Find where the given text appears and provide that cell's center as [x, y] coordinate. 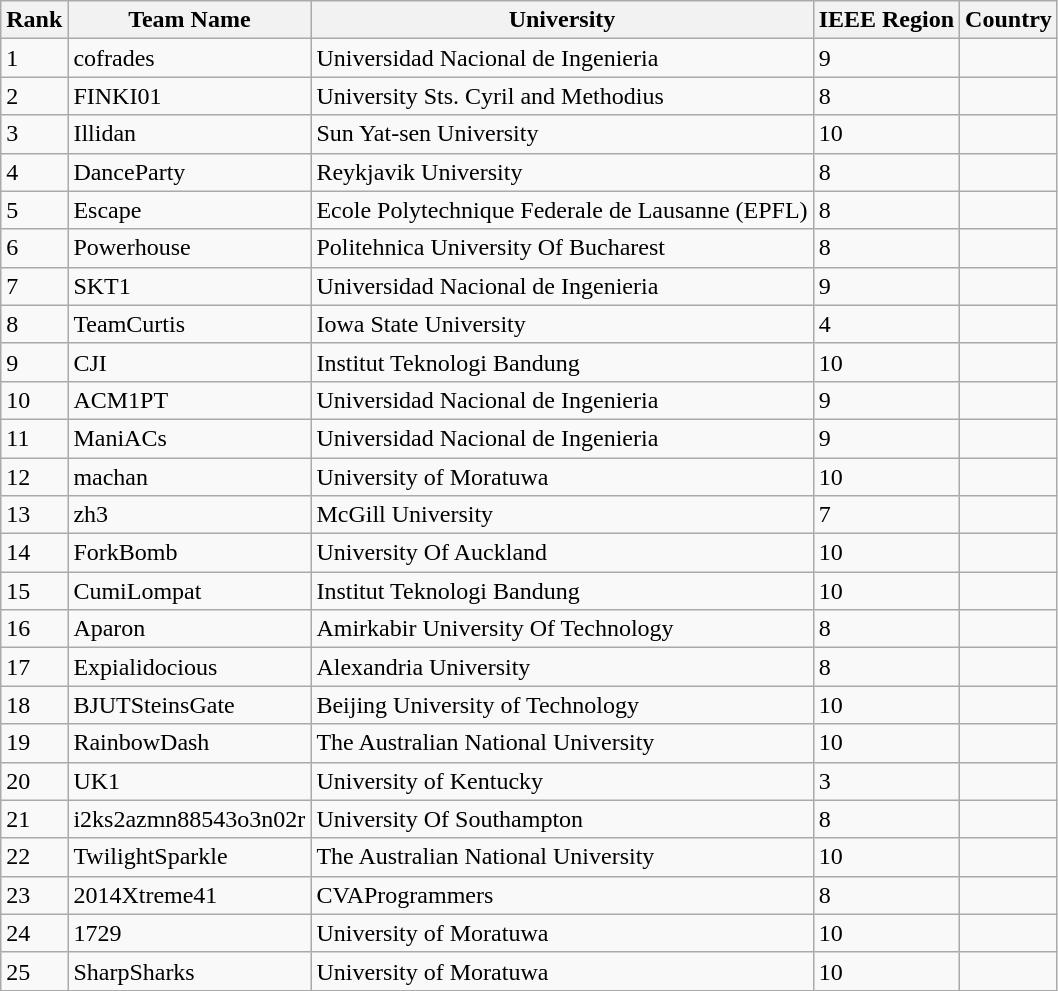
University Of Southampton [562, 819]
FINKI01 [190, 96]
SKT1 [190, 286]
17 [34, 667]
cofrades [190, 58]
University Of Auckland [562, 553]
1 [34, 58]
CumiLompat [190, 591]
12 [34, 477]
14 [34, 553]
University [562, 20]
11 [34, 438]
15 [34, 591]
Reykjavik University [562, 172]
2 [34, 96]
i2ks2azmn88543o3n02r [190, 819]
24 [34, 933]
16 [34, 629]
SharpSharks [190, 971]
Alexandria University [562, 667]
BJUTSteinsGate [190, 705]
6 [34, 248]
Expialidocious [190, 667]
22 [34, 857]
RainbowDash [190, 743]
ACM1PT [190, 400]
Escape [190, 210]
Aparon [190, 629]
ForkBomb [190, 553]
Amirkabir University Of Technology [562, 629]
IEEE Region [886, 20]
Beijing University of Technology [562, 705]
TwilightSparkle [190, 857]
Ecole Polytechnique Federale de Lausanne (EPFL) [562, 210]
Sun Yat-sen University [562, 134]
ManiACs [190, 438]
DanceParty [190, 172]
Illidan [190, 134]
Rank [34, 20]
5 [34, 210]
TeamCurtis [190, 324]
zh3 [190, 515]
CVAProgrammers [562, 895]
McGill University [562, 515]
1729 [190, 933]
2014Xtreme41 [190, 895]
Team Name [190, 20]
UK1 [190, 781]
machan [190, 477]
CJI [190, 362]
University Sts. Cyril and Methodius [562, 96]
Politehnica University Of Bucharest [562, 248]
19 [34, 743]
Country [1009, 20]
20 [34, 781]
23 [34, 895]
Powerhouse [190, 248]
18 [34, 705]
13 [34, 515]
Iowa State University [562, 324]
21 [34, 819]
25 [34, 971]
University of Kentucky [562, 781]
